Return the [X, Y] coordinate for the center point of the cell that contains the specified text.  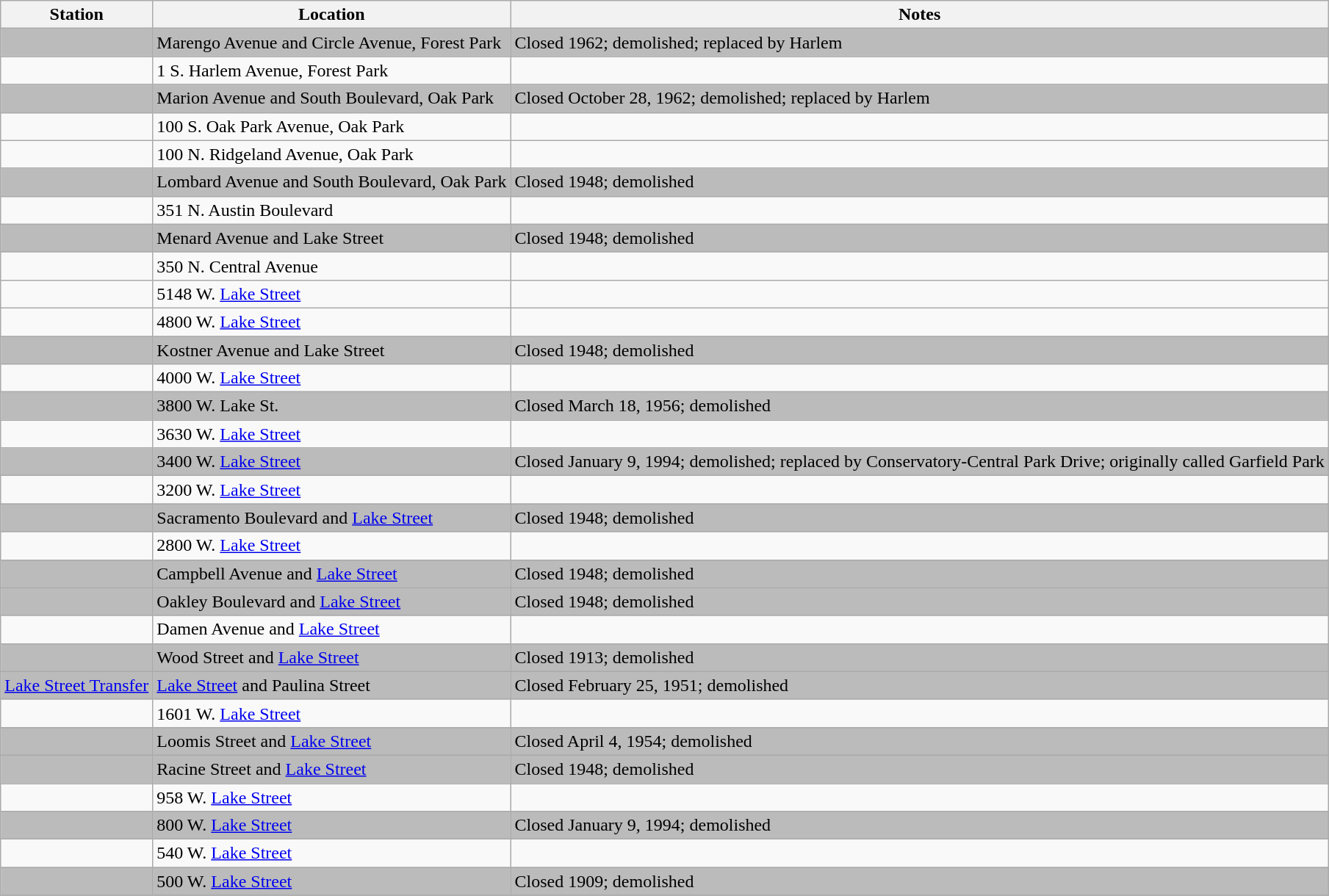
3800 W. Lake St. [332, 406]
3400 W. Lake Street [332, 462]
Racine Street and Lake Street [332, 769]
351 N. Austin Boulevard [332, 210]
3630 W. Lake Street [332, 434]
4800 W. Lake Street [332, 322]
Campbell Avenue and Lake Street [332, 574]
Marion Avenue and South Boulevard, Oak Park [332, 98]
5148 W. Lake Street [332, 294]
Station [76, 15]
Lake Street Transfer [76, 685]
Closed 1913; demolished [920, 657]
Closed February 25, 1951; demolished [920, 685]
800 W. Lake Street [332, 825]
2800 W. Lake Street [332, 546]
1601 W. Lake Street [332, 713]
4000 W. Lake Street [332, 378]
Closed March 18, 1956; demolished [920, 406]
Closed April 4, 1954; demolished [920, 741]
100 N. Ridgeland Avenue, Oak Park [332, 154]
Damen Avenue and Lake Street [332, 629]
Loomis Street and Lake Street [332, 741]
Lake Street and Paulina Street [332, 685]
350 N. Central Avenue [332, 266]
1 S. Harlem Avenue, Forest Park [332, 71]
Closed January 9, 1994; demolished [920, 825]
Notes [920, 15]
3200 W. Lake Street [332, 490]
Lombard Avenue and South Boulevard, Oak Park [332, 182]
Sacramento Boulevard and Lake Street [332, 518]
500 W. Lake Street [332, 881]
Oakley Boulevard and Lake Street [332, 601]
Location [332, 15]
Closed January 9, 1994; demolished; replaced by Conservatory-Central Park Drive; originally called Garfield Park [920, 462]
Closed October 28, 1962; demolished; replaced by Harlem [920, 98]
958 W. Lake Street [332, 797]
540 W. Lake Street [332, 853]
Menard Avenue and Lake Street [332, 238]
Kostner Avenue and Lake Street [332, 350]
100 S. Oak Park Avenue, Oak Park [332, 126]
Closed 1962; demolished; replaced by Harlem [920, 43]
Wood Street and Lake Street [332, 657]
Closed 1909; demolished [920, 881]
Marengo Avenue and Circle Avenue, Forest Park [332, 43]
